Search for the cell housing the specified text and yield its [x, y] center coordinate. 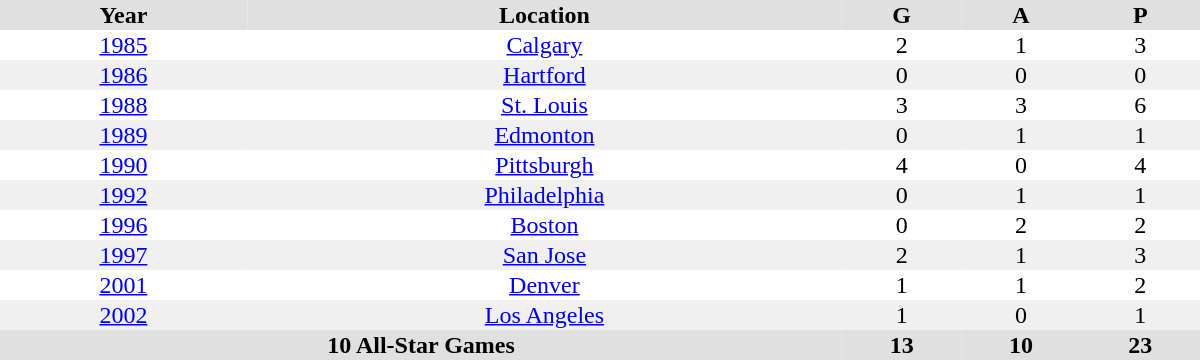
Edmonton [544, 135]
1988 [124, 105]
St. Louis [544, 105]
Denver [544, 285]
1990 [124, 165]
Location [544, 15]
10 [1020, 345]
P [1140, 15]
2001 [124, 285]
Calgary [544, 45]
1997 [124, 255]
Philadelphia [544, 195]
A [1020, 15]
1986 [124, 75]
6 [1140, 105]
2002 [124, 315]
13 [902, 345]
Year [124, 15]
1996 [124, 225]
1985 [124, 45]
Hartford [544, 75]
1989 [124, 135]
Los Angeles [544, 315]
1992 [124, 195]
Pittsburgh [544, 165]
23 [1140, 345]
10 All-Star Games [421, 345]
G [902, 15]
San Jose [544, 255]
Boston [544, 225]
